Return the (X, Y) coordinate for the center point of the cell that contains the specified text.  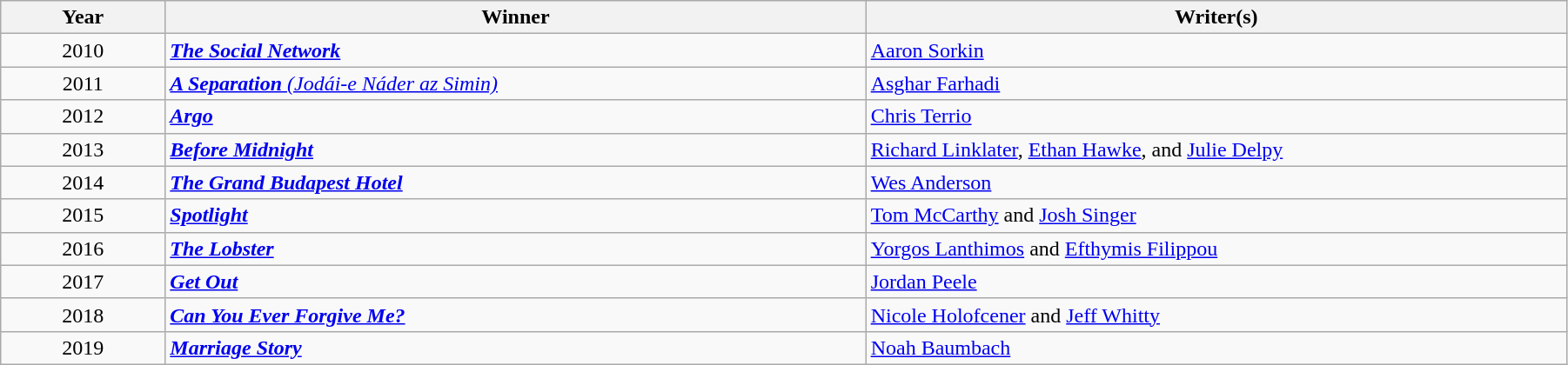
Year (84, 17)
Asghar Farhadi (1216, 83)
Argo (515, 116)
2014 (84, 182)
2017 (84, 282)
Tom McCarthy and Josh Singer (1216, 216)
Aaron Sorkin (1216, 50)
2018 (84, 315)
2010 (84, 50)
Winner (515, 17)
Richard Linklater, Ethan Hawke, and Julie Delpy (1216, 149)
2019 (84, 348)
Marriage Story (515, 348)
2016 (84, 249)
Noah Baumbach (1216, 348)
2011 (84, 83)
Writer(s) (1216, 17)
2012 (84, 116)
Spotlight (515, 216)
The Social Network (515, 50)
Can You Ever Forgive Me? (515, 315)
Yorgos Lanthimos and Efthymis Filippou (1216, 249)
Chris Terrio (1216, 116)
Before Midnight (515, 149)
The Grand Budapest Hotel (515, 182)
Wes Anderson (1216, 182)
2015 (84, 216)
Jordan Peele (1216, 282)
2013 (84, 149)
A Separation (Jodái-e Náder az Simin) (515, 83)
Nicole Holofcener and Jeff Whitty (1216, 315)
The Lobster (515, 249)
Get Out (515, 282)
